Locate the cell with the specified text and output its (X, Y) center coordinate. 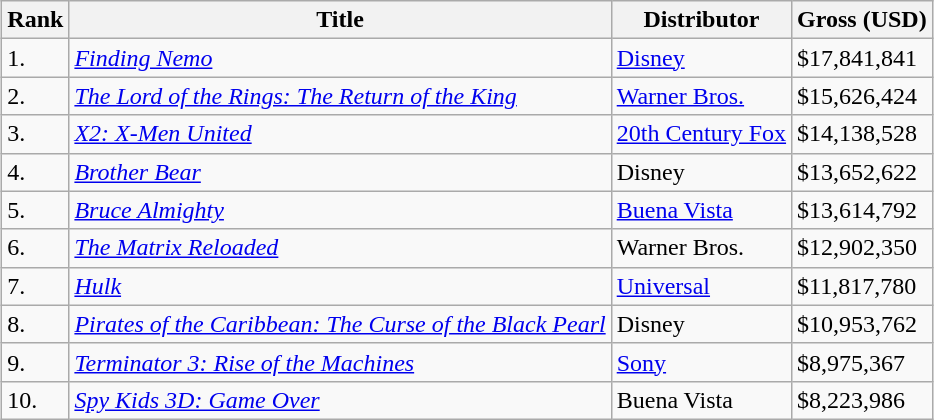
Pirates of the Caribbean: The Curse of the Black Pearl (340, 324)
4. (36, 172)
$11,817,780 (862, 286)
Distributor (701, 20)
Title (340, 20)
The Matrix Reloaded (340, 248)
Sony (701, 362)
$13,614,792 (862, 210)
Spy Kids 3D: Game Over (340, 400)
$8,975,367 (862, 362)
$13,652,622 (862, 172)
8. (36, 324)
$10,953,762 (862, 324)
X2: X-Men United (340, 134)
Rank (36, 20)
2. (36, 96)
Terminator 3: Rise of the Machines (340, 362)
$12,902,350 (862, 248)
Bruce Almighty (340, 210)
Gross (USD) (862, 20)
Finding Nemo (340, 58)
Hulk (340, 286)
The Lord of the Rings: The Return of the King (340, 96)
Brother Bear (340, 172)
1. (36, 58)
$8,223,986 (862, 400)
$15,626,424 (862, 96)
20th Century Fox (701, 134)
7. (36, 286)
$14,138,528 (862, 134)
10. (36, 400)
3. (36, 134)
Universal (701, 286)
9. (36, 362)
$17,841,841 (862, 58)
5. (36, 210)
6. (36, 248)
